Output the (x, y) coordinate of the center of the cell containing the given text.  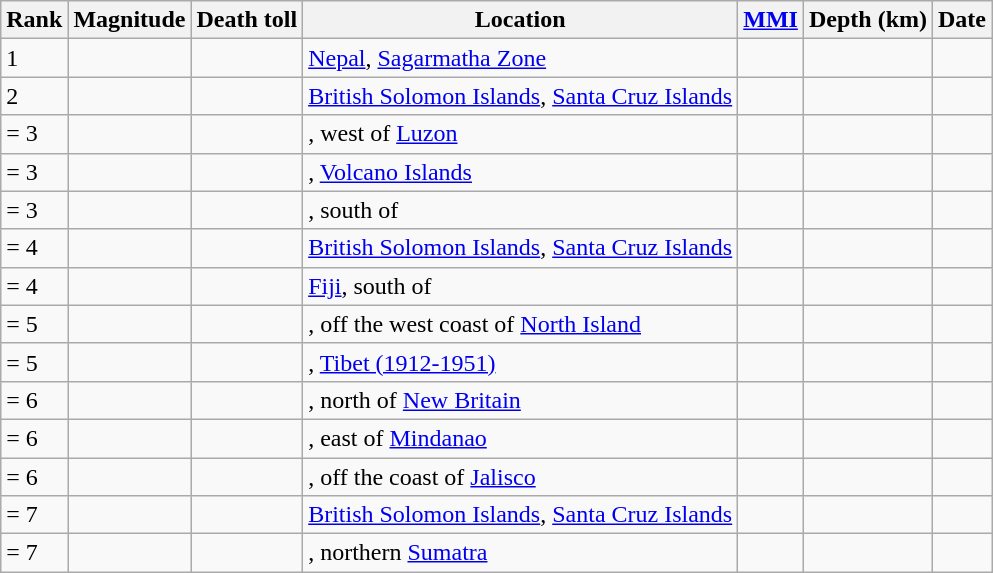
Depth (km) (868, 20)
, south of (520, 210)
Nepal, Sagarmatha Zone (520, 58)
, northern Sumatra (520, 553)
, Tibet (1912-1951) (520, 362)
Date (962, 20)
, north of New Britain (520, 400)
Death toll (247, 20)
1 (34, 58)
, west of Luzon (520, 134)
, off the coast of Jalisco (520, 477)
Magnitude (130, 20)
, off the west coast of North Island (520, 324)
Fiji, south of (520, 286)
, east of Mindanao (520, 438)
MMI (771, 20)
2 (34, 96)
, Volcano Islands (520, 172)
Rank (34, 20)
Location (520, 20)
